Return the (x, y) coordinate for the center point of the cell that contains the specified text.  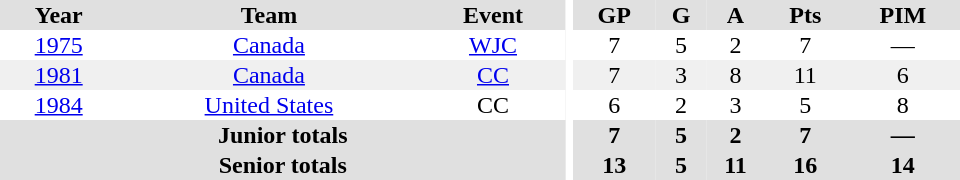
Senior totals (283, 165)
GP (614, 15)
PIM (903, 15)
Junior totals (283, 135)
1984 (58, 105)
14 (903, 165)
Year (58, 15)
Event (492, 15)
A (736, 15)
13 (614, 165)
16 (806, 165)
1981 (58, 75)
Pts (806, 15)
1975 (58, 45)
United States (268, 105)
Team (268, 15)
WJC (492, 45)
G (681, 15)
